Search for the cell housing the specified text and yield its [x, y] center coordinate. 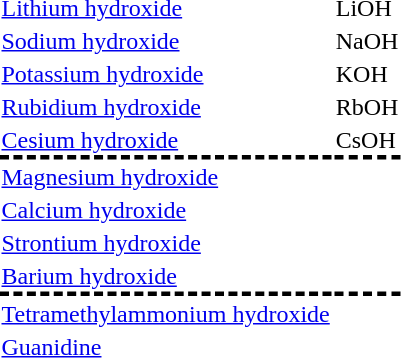
NaOH [367, 41]
Rubidium hydroxide [166, 107]
Magnesium hydroxide [166, 177]
Sodium hydroxide [166, 41]
RbOH [367, 107]
Potassium hydroxide [166, 74]
Strontium hydroxide [166, 243]
Tetramethylammonium hydroxide [166, 314]
Calcium hydroxide [166, 211]
Barium hydroxide [166, 279]
KOH [367, 74]
CsOH [367, 142]
Cesium hydroxide [166, 142]
